Locate the cell with the specified text and output its (X, Y) center coordinate. 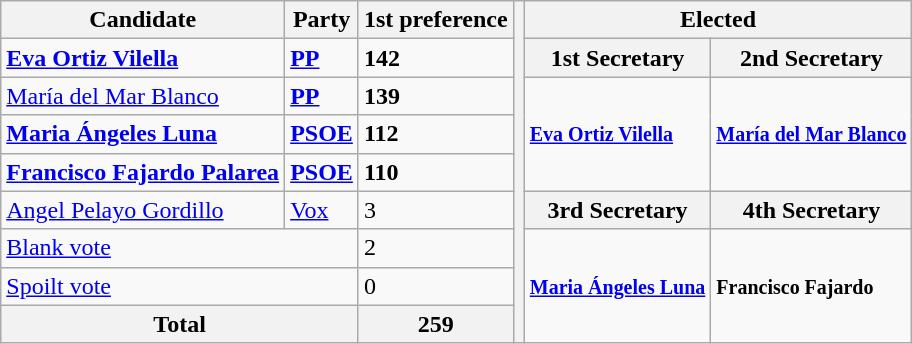
Francisco Fajardo Palarea (143, 172)
2nd Secretary (812, 58)
142 (436, 58)
Angel Pelayo Gordillo (143, 210)
1st preference (436, 20)
Vox (322, 210)
139 (436, 96)
4th Secretary (812, 210)
Spoilt vote (180, 286)
2 (436, 248)
110 (436, 172)
Total (180, 324)
259 (436, 324)
Francisco Fajardo (812, 286)
0 (436, 286)
Blank vote (180, 248)
Candidate (143, 20)
112 (436, 134)
1st Secretary (618, 58)
Party (322, 20)
3 (436, 210)
3rd Secretary (618, 210)
Elected (718, 20)
